Scan for the cell matching the given text and deliver its (x, y) coordinate at center. 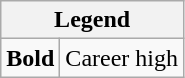
Career high (122, 58)
Legend (92, 20)
Bold (30, 58)
